Search for the cell housing the specified text and yield its [X, Y] center coordinate. 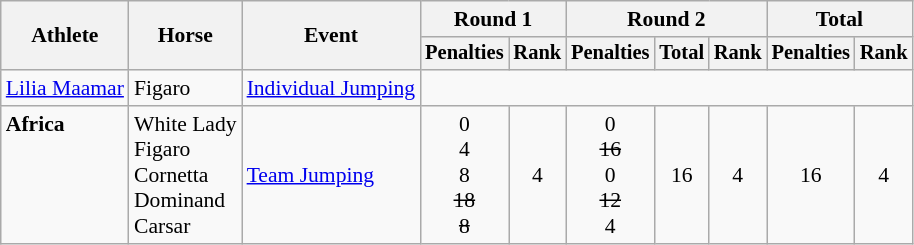
Africa [65, 175]
Round 2 [666, 19]
Lilia Maamar [65, 88]
Athlete [65, 36]
Individual Jumping [332, 88]
0160124 [610, 175]
White LadyFigaroCornettaDominandCarsar [186, 175]
Team Jumping [332, 175]
048188 [464, 175]
Round 1 [493, 19]
Figaro [186, 88]
Event [332, 36]
Horse [186, 36]
